From the cell containing the given text, extract its center point as [X, Y] coordinate. 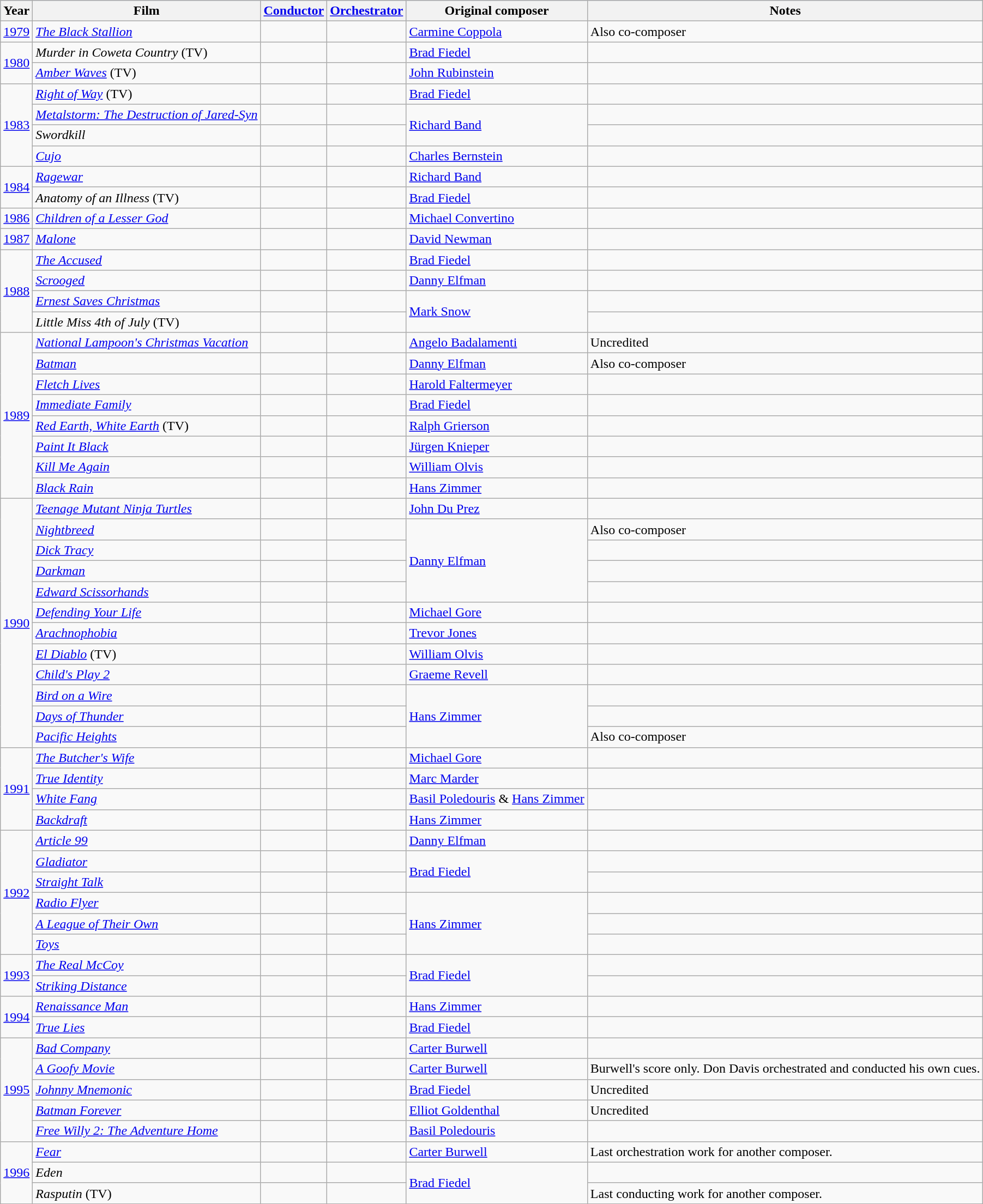
1983 [16, 125]
Bird on a Wire [147, 695]
Murder in Coweta Country (TV) [147, 52]
Film [147, 11]
Right of Way (TV) [147, 94]
Kill Me Again [147, 467]
Amber Waves (TV) [147, 73]
Anatomy of an Illness (TV) [147, 197]
Eden [147, 1172]
Teenage Mutant Ninja Turtles [147, 509]
Mark Snow [497, 312]
Days of Thunder [147, 716]
1984 [16, 187]
Conductor [294, 11]
Charles Bernstein [497, 156]
White Fang [147, 799]
1993 [16, 976]
Batman [147, 364]
Arachnophobia [147, 633]
Swordkill [147, 135]
Ralph Grierson [497, 426]
True Identity [147, 778]
Metalstorm: The Destruction of Jared-Syn [147, 114]
1989 [16, 415]
Basil Poledouris & Hans Zimmer [497, 799]
Red Earth, White Earth (TV) [147, 426]
A Goofy Movie [147, 1069]
A League of Their Own [147, 924]
Last orchestration work for another composer. [785, 1152]
Basil Poledouris [497, 1131]
David Newman [497, 239]
Black Rain [147, 488]
Pacific Heights [147, 737]
Notes [785, 11]
Toys [147, 945]
1987 [16, 239]
Fear [147, 1152]
Elliot Goldenthal [497, 1110]
The Real McCoy [147, 965]
Year [16, 11]
Little Miss 4th of July (TV) [147, 322]
1991 [16, 789]
The Black Stallion [147, 32]
Rasputin (TV) [147, 1193]
Darkman [147, 571]
1988 [16, 291]
True Lies [147, 1027]
1980 [16, 63]
Scrooged [147, 281]
Graeme Revell [497, 675]
1992 [16, 892]
Batman Forever [147, 1110]
1994 [16, 1017]
Free Willy 2: The Adventure Home [147, 1131]
Immediate Family [147, 405]
Jürgen Knieper [497, 446]
1990 [16, 622]
Edward Scissorhands [147, 591]
Gladiator [147, 861]
Johnny Mnemonic [147, 1090]
Orchestrator [366, 11]
Dick Tracy [147, 550]
El Diablo (TV) [147, 654]
John Rubinstein [497, 73]
Carmine Coppola [497, 32]
National Lampoon's Christmas Vacation [147, 343]
Trevor Jones [497, 633]
Renaissance Man [147, 1007]
Fletch Lives [147, 384]
The Butcher's Wife [147, 758]
Child's Play 2 [147, 675]
Harold Faltermeyer [497, 384]
Bad Company [147, 1048]
Children of a Lesser God [147, 218]
Cujo [147, 156]
The Accused [147, 260]
Paint It Black [147, 446]
Angelo Badalamenti [497, 343]
Backdraft [147, 820]
Last conducting work for another composer. [785, 1193]
Ragewar [147, 177]
1995 [16, 1090]
Nightbreed [147, 529]
1986 [16, 218]
Radio Flyer [147, 903]
1996 [16, 1172]
Straight Talk [147, 882]
Striking Distance [147, 986]
Burwell's score only. Don Davis orchestrated and conducted his own cues. [785, 1069]
Defending Your Life [147, 613]
Original composer [497, 11]
Ernest Saves Christmas [147, 301]
Malone [147, 239]
1979 [16, 32]
Marc Marder [497, 778]
Michael Convertino [497, 218]
John Du Prez [497, 509]
Article 99 [147, 840]
